Scan for the cell matching the given text and deliver its (x, y) coordinate at center. 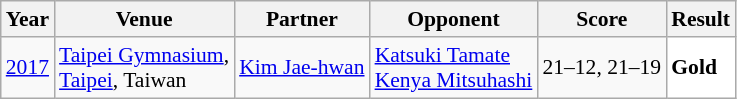
Score (602, 19)
Opponent (454, 19)
Katsuki Tamate Kenya Mitsuhashi (454, 68)
2017 (28, 68)
Result (700, 19)
Kim Jae-hwan (302, 68)
Gold (700, 68)
21–12, 21–19 (602, 68)
Year (28, 19)
Taipei Gymnasium,Taipei, Taiwan (144, 68)
Partner (302, 19)
Venue (144, 19)
